Extract the (X, Y) coordinate from the center of the cell holding the provided text.  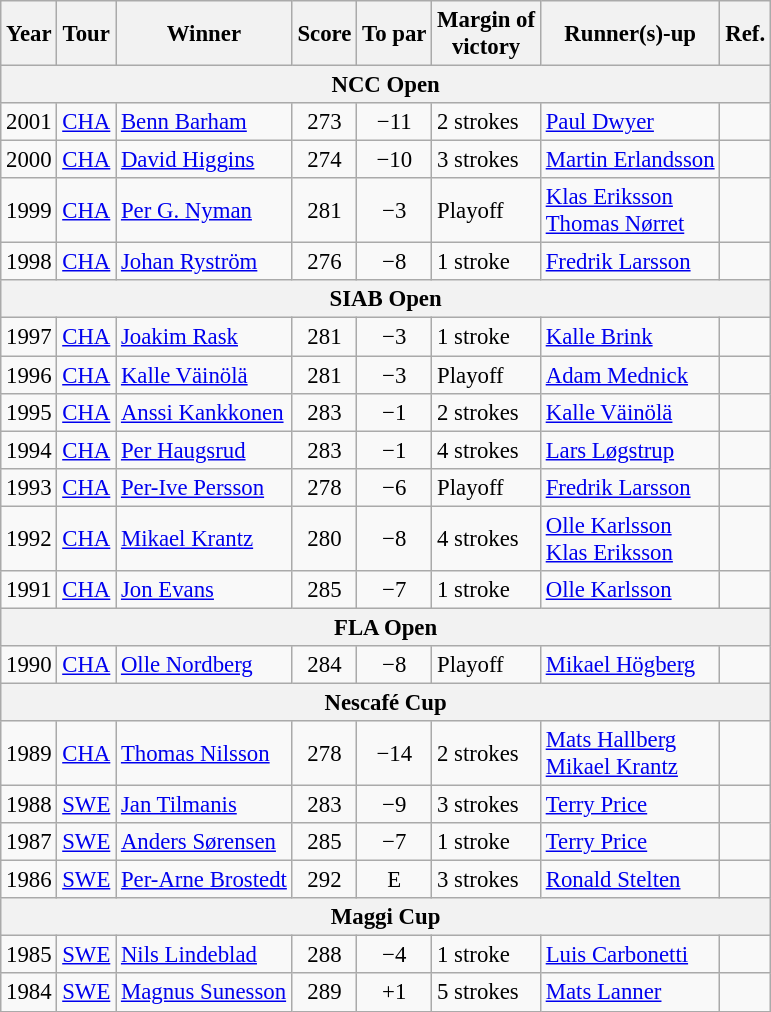
Olle Karlsson (630, 590)
1998 (29, 262)
1986 (29, 880)
Year (29, 34)
Adam Mednick (630, 375)
Olle Nordberg (204, 665)
Anssi Kankkonen (204, 412)
Martin Erlandsson (630, 160)
Mats Hallberg Mikael Krantz (630, 754)
Tour (86, 34)
−6 (394, 487)
E (394, 880)
Nescafé Cup (386, 702)
Mats Lanner (630, 993)
Luis Carbonetti (630, 955)
274 (324, 160)
1987 (29, 842)
Joakim Rask (204, 337)
1985 (29, 955)
1996 (29, 375)
Magnus Sunesson (204, 993)
1994 (29, 450)
1999 (29, 210)
284 (324, 665)
−9 (394, 805)
Ref. (745, 34)
David Higgins (204, 160)
2000 (29, 160)
1990 (29, 665)
Ronald Stelten (630, 880)
Johan Ryström (204, 262)
Runner(s)-up (630, 34)
Margin ofvictory (486, 34)
5 strokes (486, 993)
1988 (29, 805)
Nils Lindeblad (204, 955)
FLA Open (386, 627)
Paul Dwyer (630, 122)
To par (394, 34)
−4 (394, 955)
Olle Karlsson Klas Eriksson (630, 538)
+1 (394, 993)
−14 (394, 754)
292 (324, 880)
Anders Sørensen (204, 842)
289 (324, 993)
1992 (29, 538)
Lars Løgstrup (630, 450)
Per-Ive Persson (204, 487)
NCC Open (386, 85)
Klas Eriksson Thomas Nørret (630, 210)
2001 (29, 122)
Per G. Nyman (204, 210)
Benn Barham (204, 122)
288 (324, 955)
276 (324, 262)
1997 (29, 337)
1984 (29, 993)
Maggi Cup (386, 917)
273 (324, 122)
1993 (29, 487)
Mikael Krantz (204, 538)
Score (324, 34)
Mikael Högberg (630, 665)
1991 (29, 590)
1995 (29, 412)
SIAB Open (386, 299)
Per Haugsrud (204, 450)
1989 (29, 754)
−11 (394, 122)
Jan Tilmanis (204, 805)
Jon Evans (204, 590)
−10 (394, 160)
Per-Arne Brostedt (204, 880)
Thomas Nilsson (204, 754)
Kalle Brink (630, 337)
280 (324, 538)
Winner (204, 34)
